For the text-containing cell, return its midpoint in (x, y) coordinate format. 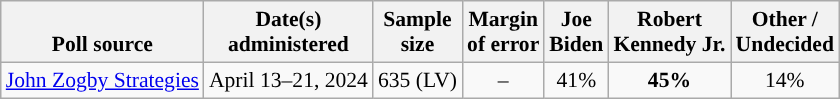
Samplesize (418, 32)
Marginof error (503, 32)
April 13–21, 2024 (288, 80)
41% (576, 80)
John Zogby Strategies (102, 80)
635 (LV) (418, 80)
Other /Undecided (784, 32)
RobertKennedy Jr. (669, 32)
45% (669, 80)
– (503, 80)
JoeBiden (576, 32)
Poll source (102, 32)
14% (784, 80)
Date(s)administered (288, 32)
